Capture the cell that displays the provided text and extract its [x, y] central coordinate. 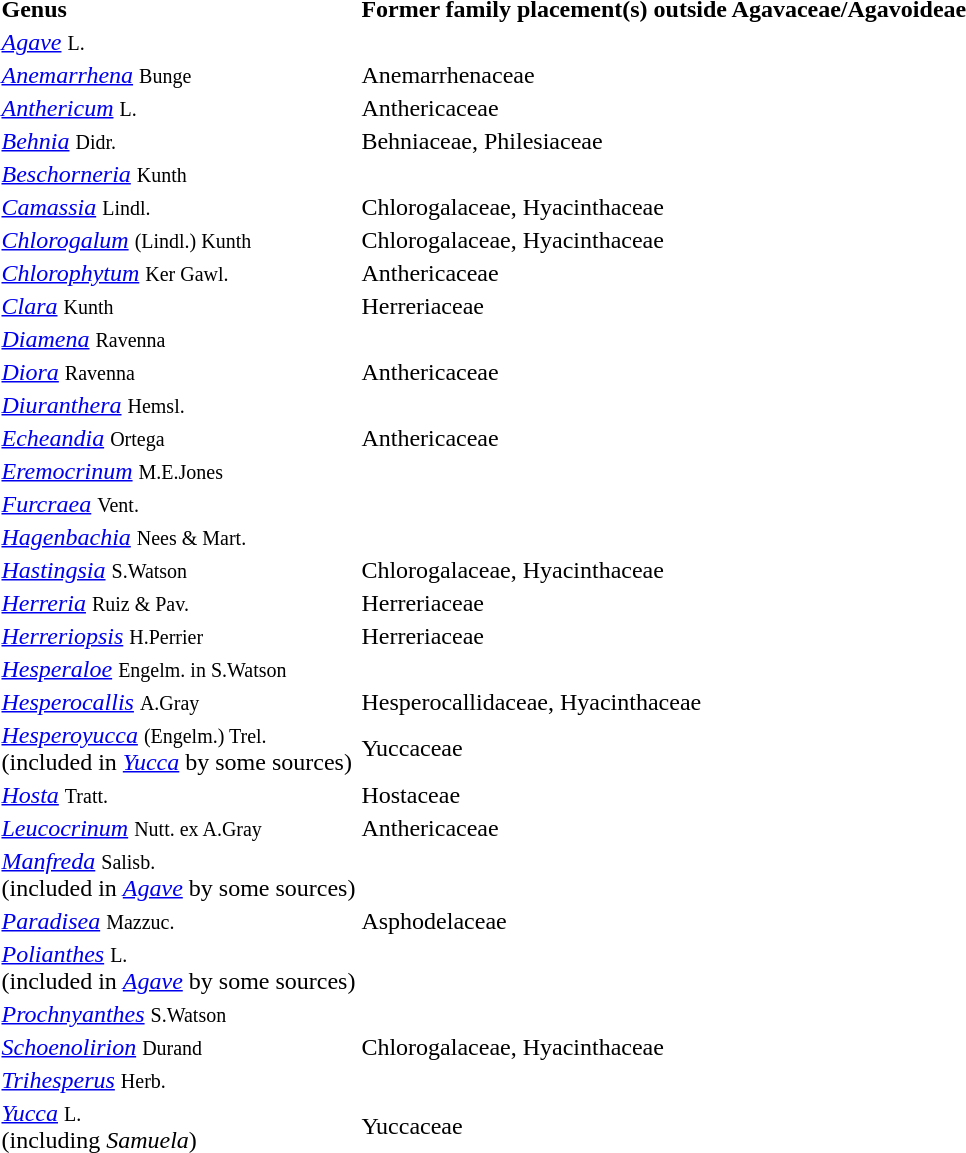
Manfreda Salisb. (included in Agave by some sources) [178, 874]
Herreria Ruiz & Pav. [178, 603]
Chlorogalum (Lindl.) Kunth [178, 240]
Herreriopsis H.Perrier [178, 636]
Diora Ravenna [178, 372]
Leucocrinum Nutt. ex A.Gray [178, 828]
Diuranthera Hemsl. [178, 405]
Furcraea Vent. [178, 504]
Hesperocallis A.Gray [178, 702]
Prochnyanthes S.Watson [178, 1014]
Trihesperus Herb. [178, 1080]
Schoenolirion Durand [178, 1047]
Diamena Ravenna [178, 339]
Behnia Didr. [178, 141]
Hesperoyucca (Engelm.) Trel. (included in Yucca by some sources) [178, 748]
Anemarrhena Bunge [178, 75]
Hastingsia S.Watson [178, 570]
Camassia Lindl. [178, 207]
Hosta Tratt. [178, 795]
Anthericum L. [178, 108]
Beschorneria Kunth [178, 174]
Eremocrinum M.E.Jones [178, 471]
Paradisea Mazzuc. [178, 921]
Clara Kunth [178, 306]
Polianthes L. (included in Agave by some sources) [178, 968]
Hagenbachia Nees & Mart. [178, 537]
Hesperaloe Engelm. in S.Watson [178, 669]
Echeandia Ortega [178, 438]
Agave L. [178, 42]
Chlorophytum Ker Gawl. [178, 273]
